Provide the (x, y) coordinate of the cell's center where the given text is located.  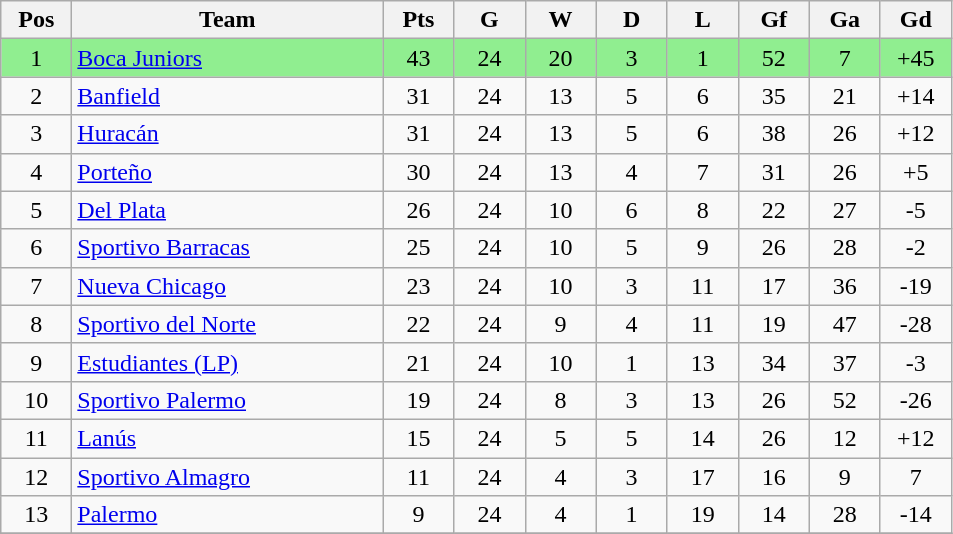
30 (418, 172)
Pts (418, 20)
-2 (916, 248)
Sportivo Barracas (228, 248)
+5 (916, 172)
L (702, 20)
Nueva Chicago (228, 286)
-5 (916, 210)
Estudiantes (LP) (228, 362)
W (560, 20)
2 (36, 96)
43 (418, 58)
Porteño (228, 172)
Boca Juniors (228, 58)
25 (418, 248)
-28 (916, 324)
Sportivo Palermo (228, 400)
-26 (916, 400)
Ga (844, 20)
-14 (916, 515)
35 (774, 96)
G (490, 20)
Gf (774, 20)
38 (774, 134)
16 (774, 477)
27 (844, 210)
Gd (916, 20)
Team (228, 20)
Huracán (228, 134)
Banfield (228, 96)
Lanús (228, 438)
Sportivo del Norte (228, 324)
20 (560, 58)
Del Plata (228, 210)
23 (418, 286)
Pos (36, 20)
34 (774, 362)
36 (844, 286)
D (632, 20)
Sportivo Almagro (228, 477)
15 (418, 438)
+45 (916, 58)
+14 (916, 96)
-19 (916, 286)
47 (844, 324)
Palermo (228, 515)
37 (844, 362)
-3 (916, 362)
